Detect which cell encompasses the target text, then output its [X, Y] center coordinate. 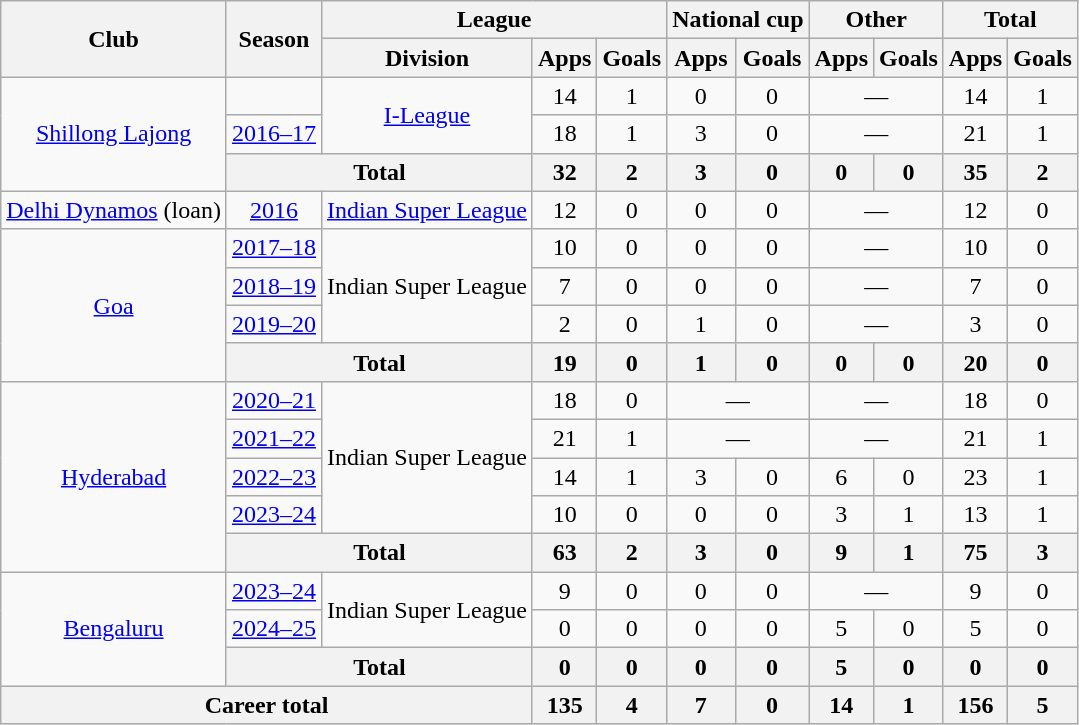
Hyderabad [114, 476]
19 [564, 362]
2022–23 [274, 477]
National cup [738, 20]
2021–22 [274, 438]
23 [975, 477]
2020–21 [274, 400]
Bengaluru [114, 629]
2017–18 [274, 248]
Club [114, 39]
13 [975, 515]
4 [632, 705]
Season [274, 39]
Shillong Lajong [114, 134]
I-League [426, 115]
6 [841, 477]
20 [975, 362]
135 [564, 705]
2016–17 [274, 134]
2024–25 [274, 629]
League [494, 20]
Goa [114, 305]
156 [975, 705]
2016 [274, 210]
Division [426, 58]
Other [876, 20]
32 [564, 172]
75 [975, 553]
2019–20 [274, 324]
2018–19 [274, 286]
Career total [267, 705]
35 [975, 172]
63 [564, 553]
Delhi Dynamos (loan) [114, 210]
